Search for the cell housing the specified text and yield its [x, y] center coordinate. 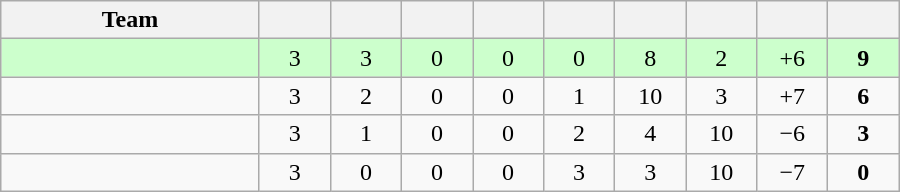
+6 [792, 58]
−6 [792, 134]
6 [864, 96]
4 [650, 134]
−7 [792, 172]
9 [864, 58]
8 [650, 58]
+7 [792, 96]
Team [130, 20]
